Provide the [x, y] coordinate of the cell's center where the given text is located.  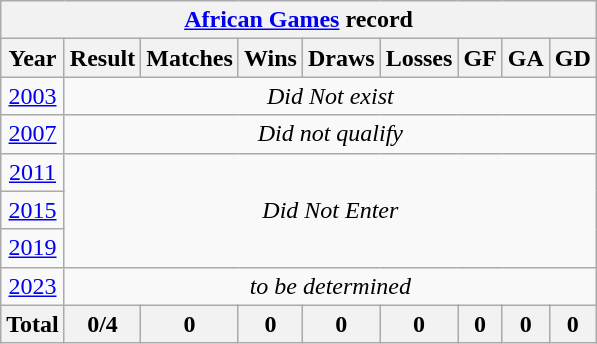
0/4 [102, 324]
Year [33, 58]
2011 [33, 172]
Matches [190, 58]
Total [33, 324]
Losses [419, 58]
GF [480, 58]
to be determined [330, 286]
2019 [33, 248]
Did not qualify [330, 134]
Did Not exist [330, 96]
2007 [33, 134]
2023 [33, 286]
Did Not Enter [330, 210]
Wins [270, 58]
Draws [341, 58]
GD [572, 58]
2015 [33, 210]
2003 [33, 96]
GA [526, 58]
African Games record [299, 20]
Result [102, 58]
